For the text-containing cell, return its midpoint in [X, Y] coordinate format. 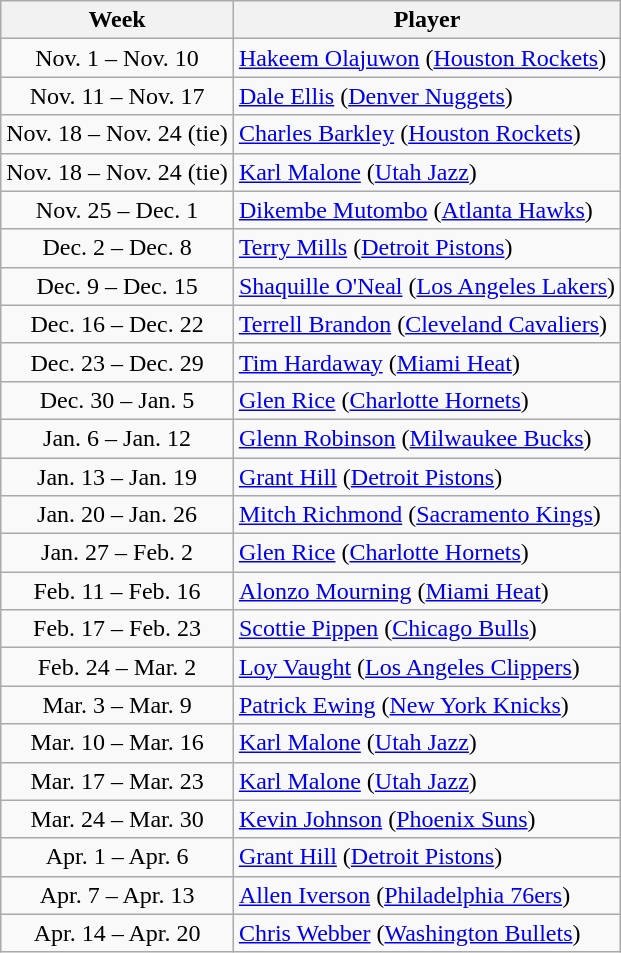
Mar. 17 – Mar. 23 [118, 781]
Loy Vaught (Los Angeles Clippers) [426, 667]
Dec. 23 – Dec. 29 [118, 362]
Apr. 1 – Apr. 6 [118, 857]
Tim Hardaway (Miami Heat) [426, 362]
Dec. 16 – Dec. 22 [118, 324]
Nov. 11 – Nov. 17 [118, 96]
Feb. 24 – Mar. 2 [118, 667]
Feb. 11 – Feb. 16 [118, 591]
Charles Barkley (Houston Rockets) [426, 134]
Mar. 24 – Mar. 30 [118, 819]
Feb. 17 – Feb. 23 [118, 629]
Mitch Richmond (Sacramento Kings) [426, 515]
Jan. 13 – Jan. 19 [118, 477]
Nov. 1 – Nov. 10 [118, 58]
Mar. 3 – Mar. 9 [118, 705]
Shaquille O'Neal (Los Angeles Lakers) [426, 286]
Dale Ellis (Denver Nuggets) [426, 96]
Dikembe Mutombo (Atlanta Hawks) [426, 210]
Jan. 6 – Jan. 12 [118, 438]
Terry Mills (Detroit Pistons) [426, 248]
Patrick Ewing (New York Knicks) [426, 705]
Dec. 9 – Dec. 15 [118, 286]
Jan. 27 – Feb. 2 [118, 553]
Glenn Robinson (Milwaukee Bucks) [426, 438]
Dec. 2 – Dec. 8 [118, 248]
Terrell Brandon (Cleveland Cavaliers) [426, 324]
Player [426, 20]
Hakeem Olajuwon (Houston Rockets) [426, 58]
Apr. 14 – Apr. 20 [118, 933]
Alonzo Mourning (Miami Heat) [426, 591]
Week [118, 20]
Apr. 7 – Apr. 13 [118, 895]
Dec. 30 – Jan. 5 [118, 400]
Nov. 25 – Dec. 1 [118, 210]
Chris Webber (Washington Bullets) [426, 933]
Mar. 10 – Mar. 16 [118, 743]
Allen Iverson (Philadelphia 76ers) [426, 895]
Scottie Pippen (Chicago Bulls) [426, 629]
Jan. 20 – Jan. 26 [118, 515]
Kevin Johnson (Phoenix Suns) [426, 819]
